For the text-containing cell, return its midpoint in [X, Y] coordinate format. 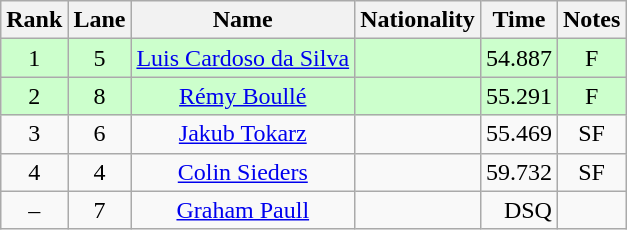
55.469 [518, 134]
55.291 [518, 96]
Nationality [418, 20]
– [34, 210]
5 [100, 58]
1 [34, 58]
8 [100, 96]
Jakub Tokarz [243, 134]
DSQ [518, 210]
Notes [591, 20]
Colin Sieders [243, 172]
Luis Cardoso da Silva [243, 58]
Time [518, 20]
59.732 [518, 172]
Rank [34, 20]
2 [34, 96]
7 [100, 210]
Name [243, 20]
Rémy Boullé [243, 96]
3 [34, 134]
Lane [100, 20]
Graham Paull [243, 210]
54.887 [518, 58]
6 [100, 134]
